Search for the cell housing the specified text and yield its (X, Y) center coordinate. 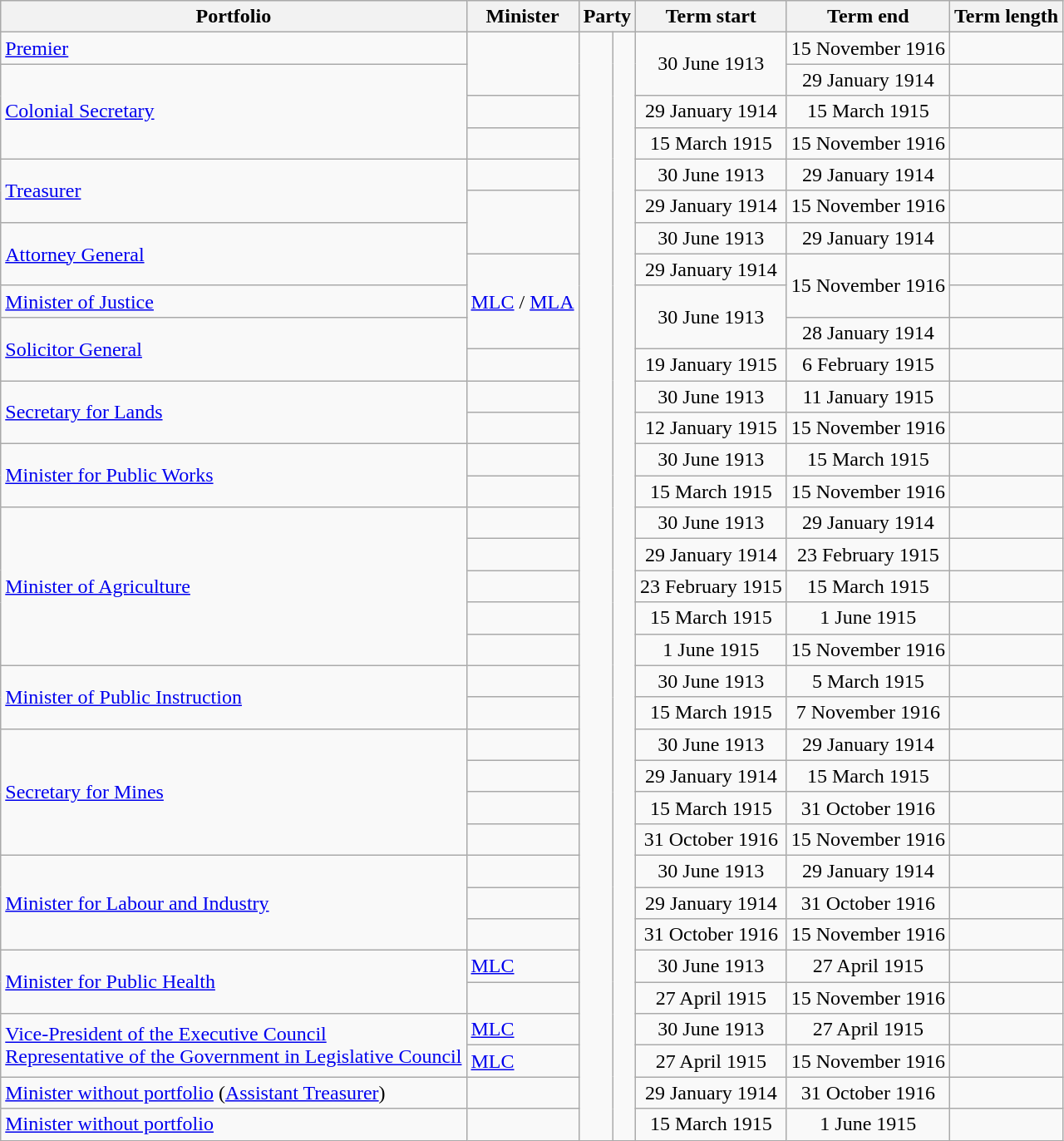
Minister of Agriculture (234, 586)
Term start (711, 17)
6 February 1915 (868, 364)
MLC / MLA (522, 301)
Secretary for Mines (234, 792)
Secretary for Lands (234, 412)
28 January 1914 (868, 333)
Vice-President of the Executive CouncilRepresentative of the Government in Legislative Council (234, 1045)
Solicitor General (234, 348)
Premier (234, 48)
11 January 1915 (868, 397)
Colonial Secretary (234, 111)
5 March 1915 (868, 681)
Term length (1007, 17)
Minister of Justice (234, 301)
Treasurer (234, 190)
Minister without portfolio (234, 1124)
19 January 1915 (711, 364)
Minister for Public Health (234, 982)
Term end (868, 17)
Minister for Public Works (234, 476)
12 January 1915 (711, 428)
Minister for Labour and Industry (234, 902)
7 November 1916 (868, 713)
Attorney General (234, 254)
Minister (522, 17)
Minister without portfolio (Assistant Treasurer) (234, 1093)
Portfolio (234, 17)
Minister of Public Instruction (234, 697)
Party (607, 17)
